Identify which cell holds the provided text, then report its (x, y) central coordinate. 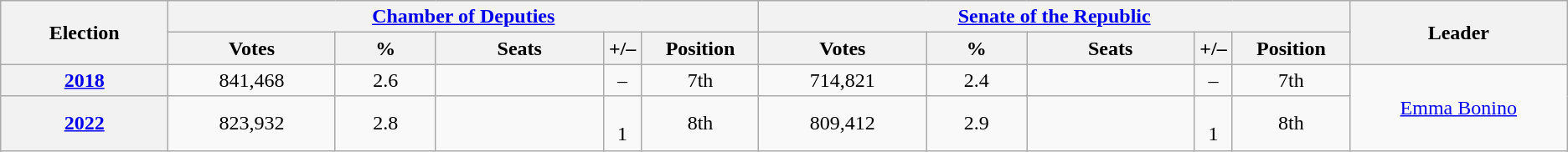
Senate of the Republic (1054, 17)
Election (85, 33)
2022 (85, 124)
841,468 (252, 80)
Emma Bonino (1458, 107)
2018 (85, 80)
2.8 (385, 124)
2.9 (977, 124)
Leader (1458, 33)
809,412 (843, 124)
Chamber of Deputies (464, 17)
714,821 (843, 80)
2.6 (385, 80)
2.4 (977, 80)
823,932 (252, 124)
